Find where the given text appears and provide that cell's center as [X, Y] coordinate. 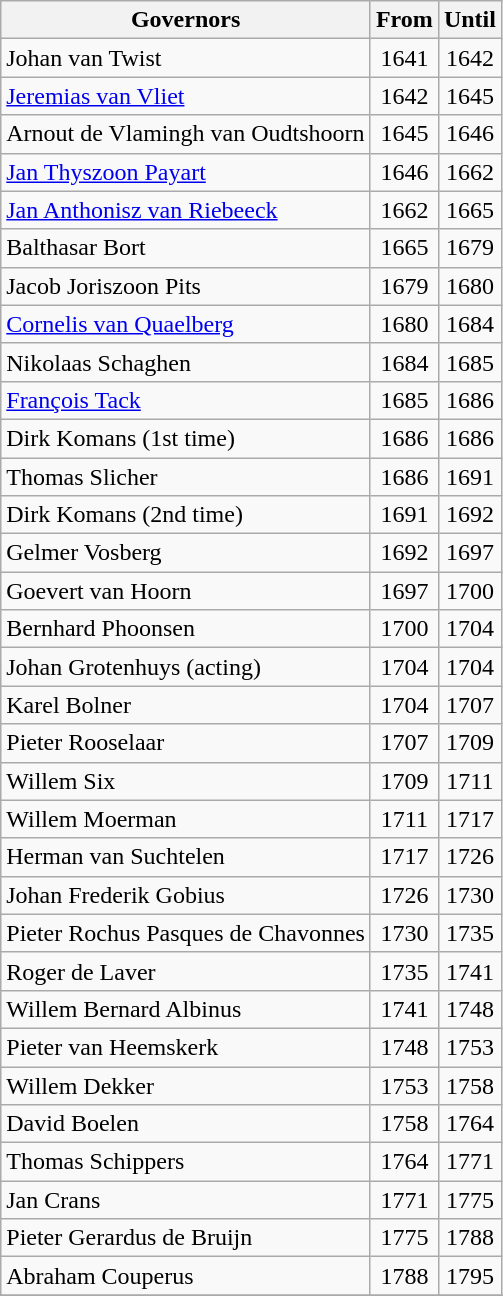
Thomas Schippers [186, 1162]
Jan Thyszoon Payart [186, 172]
Pieter Rooselaar [186, 743]
From [404, 20]
Jacob Joriszoon Pits [186, 286]
1795 [470, 1276]
Jeremias van Vliet [186, 96]
Balthasar Bort [186, 248]
Jan Crans [186, 1200]
Herman van Suchtelen [186, 857]
Pieter Gerardus de Bruijn [186, 1238]
Willem Six [186, 781]
Dirk Komans (2nd time) [186, 515]
Willem Bernard Albinus [186, 1009]
Johan Grotenhuys (acting) [186, 667]
Roger de Laver [186, 971]
David Boelen [186, 1124]
Jan Anthonisz van Riebeeck [186, 210]
Pieter Rochus Pasques de Chavonnes [186, 933]
Dirk Komans (1st time) [186, 438]
Goevert van Hoorn [186, 591]
1641 [404, 58]
Pieter van Heemskerk [186, 1047]
Willem Dekker [186, 1085]
Gelmer Vosberg [186, 553]
Arnout de Vlamingh van Oudtshoorn [186, 134]
Karel Bolner [186, 705]
Thomas Slicher [186, 477]
François Tack [186, 400]
Cornelis van Quaelberg [186, 324]
Bernhard Phoonsen [186, 629]
Governors [186, 20]
Until [470, 20]
Johan van Twist [186, 58]
Abraham Couperus [186, 1276]
Nikolaas Schaghen [186, 362]
Willem Moerman [186, 819]
Johan Frederik Gobius [186, 895]
